Capture the cell that displays the provided text and extract its [X, Y] central coordinate. 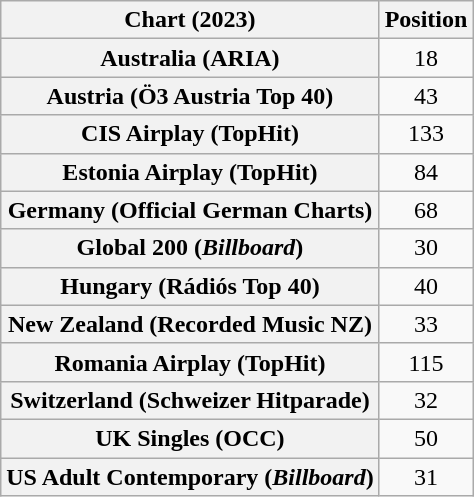
33 [426, 324]
Hungary (Rádiós Top 40) [190, 286]
Germany (Official German Charts) [190, 210]
Position [426, 20]
115 [426, 362]
UK Singles (OCC) [190, 438]
18 [426, 58]
32 [426, 400]
30 [426, 248]
Global 200 (Billboard) [190, 248]
Switzerland (Schweizer Hitparade) [190, 400]
New Zealand (Recorded Music NZ) [190, 324]
Australia (ARIA) [190, 58]
43 [426, 96]
Austria (Ö3 Austria Top 40) [190, 96]
40 [426, 286]
CIS Airplay (TopHit) [190, 134]
50 [426, 438]
Chart (2023) [190, 20]
84 [426, 172]
133 [426, 134]
Romania Airplay (TopHit) [190, 362]
Estonia Airplay (TopHit) [190, 172]
31 [426, 477]
68 [426, 210]
US Adult Contemporary (Billboard) [190, 477]
